Extract the (x, y) coordinate from the center of the cell holding the provided text.  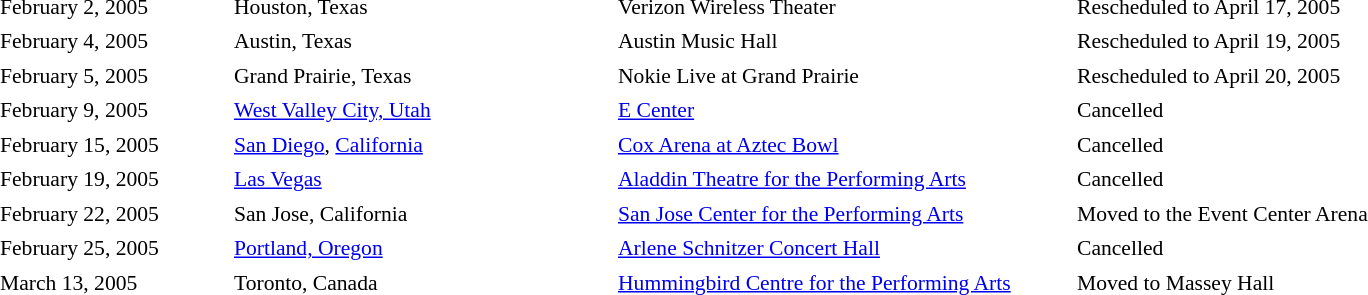
San Diego, California (422, 145)
San Jose Center for the Performing Arts (843, 214)
Las Vegas (422, 180)
E Center (843, 110)
Arlene Schnitzer Concert Hall (843, 248)
Austin Music Hall (843, 42)
Nokie Live at Grand Prairie (843, 76)
West Valley City, Utah (422, 110)
Portland, Oregon (422, 248)
Grand Prairie, Texas (422, 76)
Austin, Texas (422, 42)
San Jose, California (422, 214)
Cox Arena at Aztec Bowl (843, 145)
Aladdin Theatre for the Performing Arts (843, 180)
